Determine the [X, Y] coordinate at the center of the cell enclosing the given text.  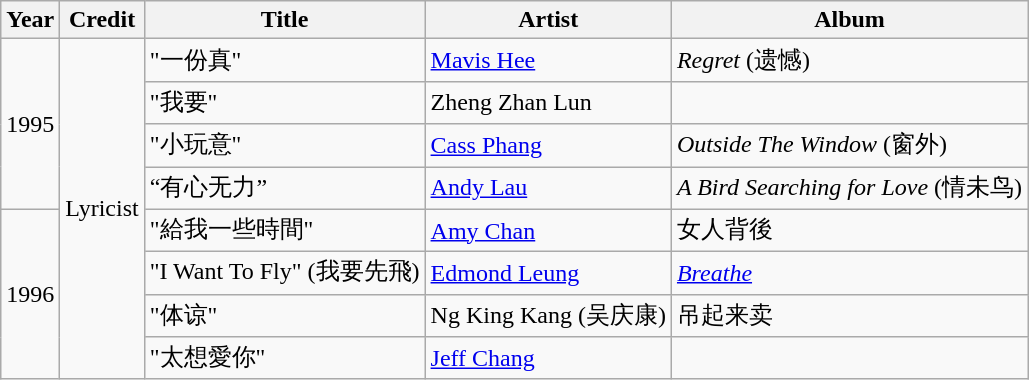
Jeff Chang [548, 358]
Title [284, 20]
1996 [30, 294]
Regret (遗憾) [849, 60]
"一份真" [284, 60]
“有心无力” [284, 188]
Zheng Zhan Lun [548, 102]
Year [30, 20]
吊起来卖 [849, 316]
Cass Phang [548, 146]
Artist [548, 20]
Amy Chan [548, 230]
Ng King Kang (吴庆康) [548, 316]
"体谅" [284, 316]
"小玩意" [284, 146]
Outside The Window (窗外) [849, 146]
Mavis Hee [548, 60]
1995 [30, 124]
"太想愛你" [284, 358]
"給我一些時間" [284, 230]
"我要" [284, 102]
Lyricist [102, 209]
Breathe [849, 274]
Edmond Leung [548, 274]
A Bird Searching for Love (情未鸟) [849, 188]
Andy Lau [548, 188]
女人背後 [849, 230]
Credit [102, 20]
Album [849, 20]
"I Want To Fly" (我要先飛) [284, 274]
